For the text-containing cell, return its midpoint in [x, y] coordinate format. 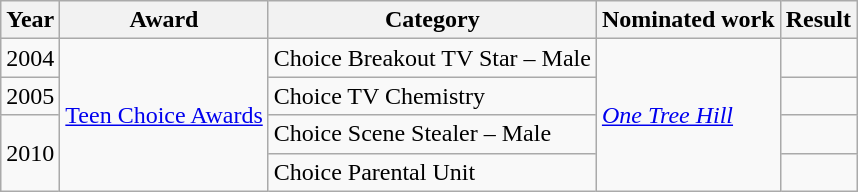
Choice Parental Unit [432, 172]
2004 [30, 58]
One Tree Hill [688, 115]
Year [30, 20]
Award [164, 20]
Choice Scene Stealer – Male [432, 134]
Nominated work [688, 20]
2010 [30, 153]
Choice TV Chemistry [432, 96]
Teen Choice Awards [164, 115]
2005 [30, 96]
Choice Breakout TV Star – Male [432, 58]
Category [432, 20]
Result [818, 20]
